Scan for the cell matching the given text and deliver its [x, y] coordinate at center. 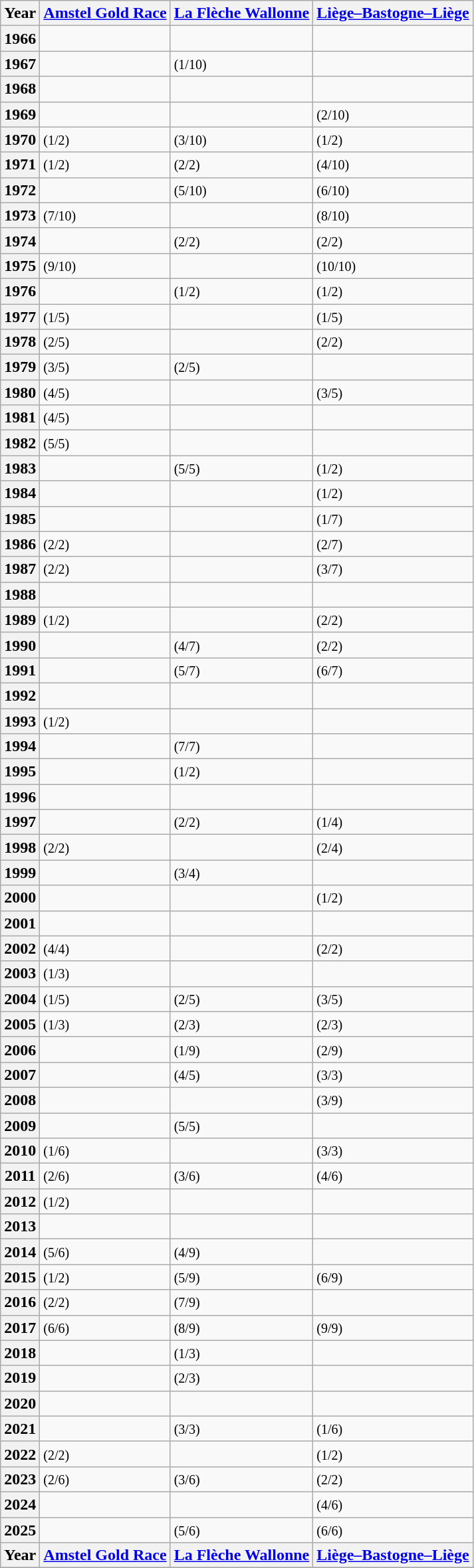
(9/9) [393, 1328]
1984 [20, 493]
2019 [20, 1378]
2015 [20, 1277]
2014 [20, 1252]
(7/10) [105, 215]
1996 [20, 797]
1997 [20, 822]
2025 [20, 1529]
2010 [20, 1151]
1977 [20, 317]
1967 [20, 64]
(3/7) [393, 569]
1971 [20, 165]
2004 [20, 999]
2016 [20, 1302]
1999 [20, 873]
2006 [20, 1049]
1982 [20, 443]
(3/4) [242, 873]
2013 [20, 1227]
1986 [20, 544]
1973 [20, 215]
1976 [20, 291]
1978 [20, 342]
1966 [20, 39]
(4/4) [105, 948]
1995 [20, 772]
2005 [20, 1024]
2009 [20, 1126]
(7/7) [242, 746]
2003 [20, 974]
(2/4) [393, 847]
(6/7) [393, 670]
(1/7) [393, 519]
1988 [20, 594]
2002 [20, 948]
1992 [20, 695]
(1/4) [393, 822]
(9/10) [105, 266]
(2/9) [393, 1049]
(5/9) [242, 1277]
(4/9) [242, 1252]
1991 [20, 670]
1983 [20, 468]
2011 [20, 1176]
2017 [20, 1328]
1975 [20, 266]
1981 [20, 418]
(6/10) [393, 190]
1979 [20, 367]
2000 [20, 898]
2018 [20, 1353]
2023 [20, 1479]
2022 [20, 1454]
(8/10) [393, 215]
2020 [20, 1403]
(6/9) [393, 1277]
1993 [20, 721]
2008 [20, 1100]
(1/10) [242, 64]
1980 [20, 392]
(4/10) [393, 165]
(3/9) [393, 1100]
1994 [20, 746]
1970 [20, 139]
2021 [20, 1429]
(2/10) [393, 114]
(5/7) [242, 670]
1987 [20, 569]
2001 [20, 923]
(3/10) [242, 139]
(7/9) [242, 1302]
1968 [20, 89]
1972 [20, 190]
2007 [20, 1075]
1969 [20, 114]
1998 [20, 847]
1985 [20, 519]
(4/7) [242, 645]
(10/10) [393, 266]
(1/9) [242, 1049]
1989 [20, 620]
2012 [20, 1201]
1990 [20, 645]
(8/9) [242, 1328]
1974 [20, 240]
2024 [20, 1504]
(2/7) [393, 544]
(5/10) [242, 190]
